Return the (X, Y) coordinate for the center point of the cell that contains the specified text.  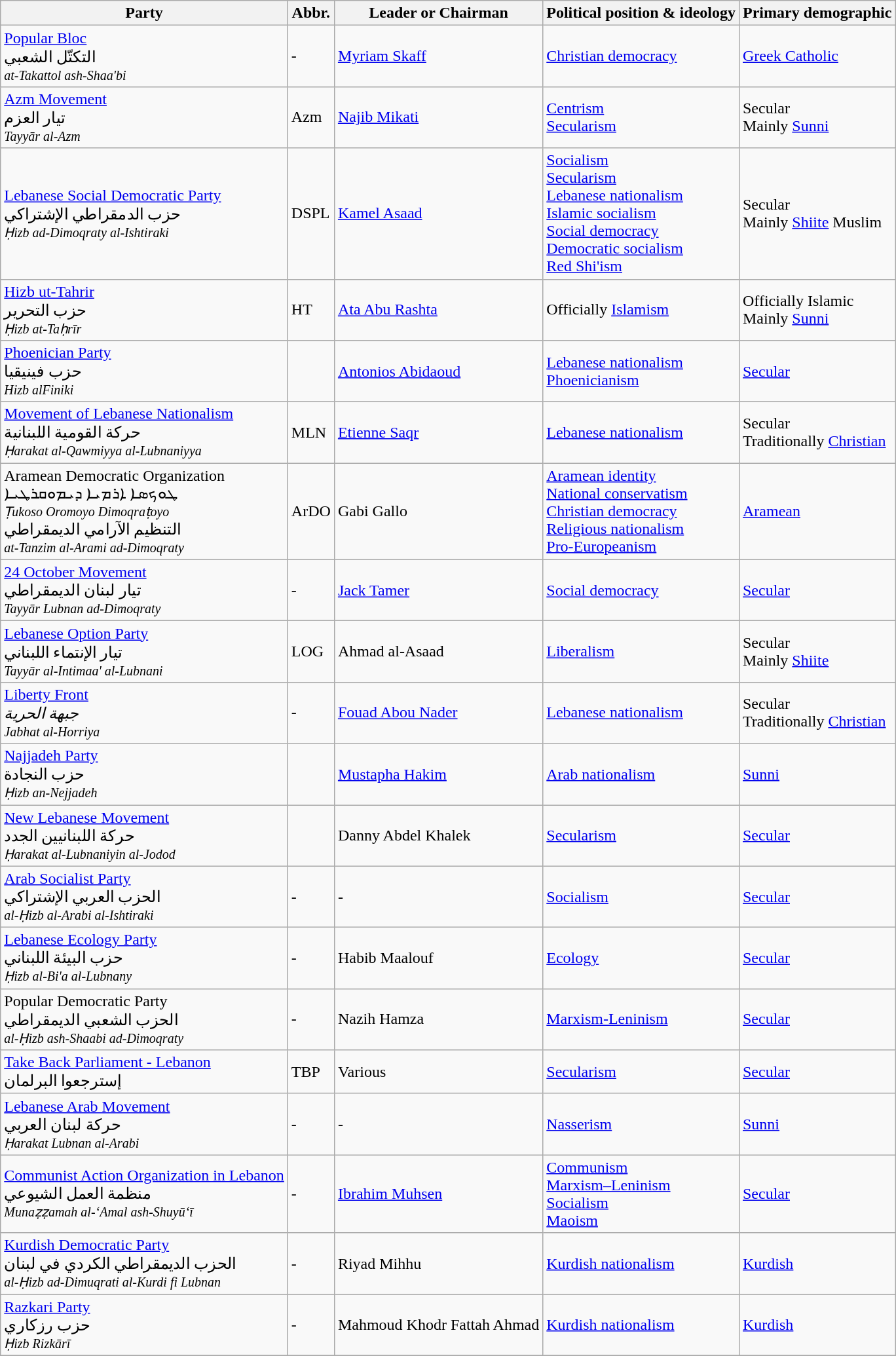
Communist Action Organization in Lebanon منظمة العمل الشيوعيMunaẓẓamah al-‘Amal ash-Shuyū‘ī (144, 1194)
Kurdish Democratic Party الحزب الديمقراطي الكردي في لبنانal-Ḥizb ad-Dimuqrati al-Kurdi fi Lubnan (144, 1264)
Kamel Asaad (438, 214)
TBP (310, 1072)
Habib Maalouf (438, 958)
Azm (310, 117)
HT (310, 310)
Nasserism (641, 1124)
Take Back Parliament - Lebanonإسترجعوا البرلمان (144, 1072)
Movement of Lebanese Nationalism حركة القومية اللبنانيةḤarakat al-Qawmiyya al-Lubnaniyya (144, 432)
Officially Islamic Mainly Sunni (817, 310)
Myriam Skaff (438, 56)
Hizb ut-Tahrir حزب التحريرḤizb at-Taḥrīr (144, 310)
Ata Abu Rashta (438, 310)
Popular Blocالتكتّل الشعبيat-Takattol ash-Shaa'bi (144, 56)
Marxism-Leninism (641, 1019)
Ecology (641, 958)
Greek Catholic (817, 56)
Political position & ideology (641, 13)
Riyad Mihhu (438, 1264)
Arab nationalism (641, 774)
Aramean identityNational conservatismChristian democracyReligious nationalismPro-Europeanism (641, 512)
Social democracy (641, 590)
Secular Mainly Shiite (817, 652)
DSPL (310, 214)
Christian democracy (641, 56)
Nazih Hamza (438, 1019)
Abbr. (310, 13)
Antonios Abidaoud (438, 371)
Lebanese nationalismPhoenicianism (641, 371)
Ahmad al-Asaad (438, 652)
Liberty Front جبهة الحريةJabhat al-Horriya (144, 713)
Arab Socialist Party الحزب العربي الإشتراكيal-Ḥizb al-Arabi al-Ishtiraki (144, 897)
Najib Mikati (438, 117)
Various (438, 1072)
Fouad Abou Nader (438, 713)
SecularMainly Sunni (817, 117)
Primary demographic (817, 13)
New Lebanese Movementحركة اللبنانيين الجددḤarakat al-Lubnaniyin al-Jodod (144, 835)
Lebanese Arab Movement حركة لبنان العربيḤarakat Lubnan al-Arabi (144, 1124)
Danny Abdel Khalek (438, 835)
Lebanese Option Party تيار الإنتماء اللبنانيTayyār al-Intimaa' al-Lubnani (144, 652)
Najjadeh Party حزب النجادةḤizb an-Nejjadeh (144, 774)
Socialism (641, 897)
LOG (310, 652)
CentrismSecularism (641, 117)
CommunismMarxism–LeninismSocialismMaoism (641, 1194)
Razkari Party حزب رزكاريḤizb Rizkārī (144, 1325)
Jack Tamer (438, 590)
Secular Traditionally Christian (817, 432)
Mustapha Hakim (438, 774)
Ibrahim Muhsen (438, 1194)
Secular Mainly Shiite Muslim (817, 214)
Popular Democratic Party الحزب الشعبي الديمقراطيal-Ḥizb ash-Shaabi ad-Dimoqraty (144, 1019)
Etienne Saqr (438, 432)
Gabi Gallo (438, 512)
ArDO (310, 512)
Mahmoud Khodr Fattah Ahmad (438, 1325)
MLN (310, 432)
SocialismSecularismLebanese nationalismIslamic socialismSocial democracyDemocratic socialismRed Shi'ism (641, 214)
Leader or Chairman (438, 13)
Phoenician Partyحزب فينيقياHizb alFiniki (144, 371)
Lebanese Ecology Party حزب البيئة اللبنانيḤizb al-Bi'a al-Lubnany (144, 958)
Azm Movement تيار العزمTayyār al-Azm (144, 117)
Liberalism (641, 652)
Lebanese Social Democratic Partyحزب الدمقراطي الإشتراكيḤizb ad-Dimoqraty al-Ishtiraki (144, 214)
Officially Islamism (641, 310)
24 October Movement تيار لبنان الديمقراطيTayyār Lubnan ad-Dimoqraty (144, 590)
Party (144, 13)
Aramean Democratic Organizationܛܘܟܣܐ ܐܪܡܝܐ ܕܝܡܘܩܪܛܝܐṬukoso Oromoyo Dimoqraṭoyoالتنظيم الآرامي الديمقراطيat-Tanzim al-Arami ad-Dimoqraty (144, 512)
Aramean (817, 512)
SecularTraditionally Christian (817, 713)
